Determine the (X, Y) coordinate at the center of the cell enclosing the given text.  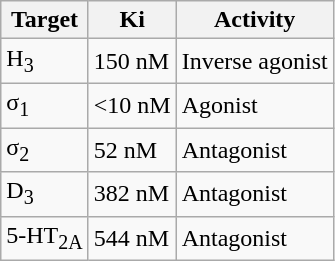
150 nM (132, 61)
Agonist (254, 105)
D3 (44, 194)
σ1 (44, 105)
Activity (254, 20)
5-HT2A (44, 238)
Ki (132, 20)
382 nM (132, 194)
544 nM (132, 238)
Inverse agonist (254, 61)
H3 (44, 61)
<10 nM (132, 105)
52 nM (132, 150)
σ2 (44, 150)
Target (44, 20)
